Return the (x, y) coordinate for the center point of the cell that contains the specified text.  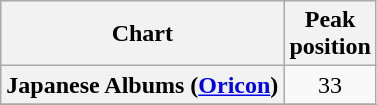
Chart (142, 34)
Japanese Albums (Oricon) (142, 85)
Peakposition (330, 34)
33 (330, 85)
